Detect which cell encompasses the target text, then output its (X, Y) center coordinate. 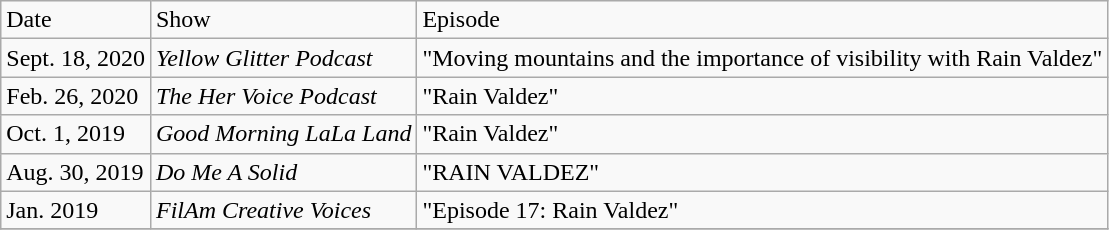
FilAm Creative Voices (283, 210)
The Her Voice Podcast (283, 96)
Aug. 30, 2019 (76, 172)
Yellow Glitter Podcast (283, 58)
Sept. 18, 2020 (76, 58)
Show (283, 20)
"Episode 17: Rain Valdez" (762, 210)
Good Morning LaLa Land (283, 134)
Episode (762, 20)
Jan. 2019 (76, 210)
Do Me A Solid (283, 172)
"Moving mountains and the importance of visibility with Rain Valdez" (762, 58)
"RAIN VALDEZ" (762, 172)
Oct. 1, 2019 (76, 134)
Feb. 26, 2020 (76, 96)
Date (76, 20)
